Detect which cell encompasses the target text, then output its (X, Y) center coordinate. 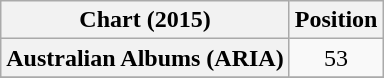
Australian Albums (ARIA) (145, 58)
53 (336, 58)
Chart (2015) (145, 20)
Position (336, 20)
